Scan for the cell matching the given text and deliver its [X, Y] coordinate at center. 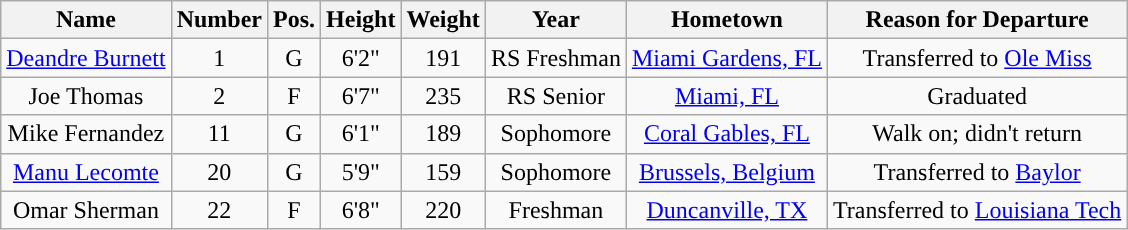
Transferred to Louisiana Tech [976, 210]
Number [219, 20]
20 [219, 172]
5'9" [361, 172]
Walk on; didn't return [976, 134]
11 [219, 134]
1 [219, 58]
Height [361, 20]
Duncanville, TX [726, 210]
Name [86, 20]
Hometown [726, 20]
Deandre Burnett [86, 58]
RS Freshman [556, 58]
Year [556, 20]
Coral Gables, FL [726, 134]
6'1" [361, 134]
235 [443, 96]
Joe Thomas [86, 96]
Pos. [294, 20]
Graduated [976, 96]
191 [443, 58]
22 [219, 210]
189 [443, 134]
Transferred to Ole Miss [976, 58]
Transferred to Baylor [976, 172]
6'2" [361, 58]
Mike Fernandez [86, 134]
Weight [443, 20]
Reason for Departure [976, 20]
Manu Lecomte [86, 172]
RS Senior [556, 96]
Miami, FL [726, 96]
6'7" [361, 96]
Freshman [556, 210]
Omar Sherman [86, 210]
220 [443, 210]
2 [219, 96]
Brussels, Belgium [726, 172]
Miami Gardens, FL [726, 58]
6'8" [361, 210]
159 [443, 172]
